Capture the cell that displays the provided text and extract its [X, Y] central coordinate. 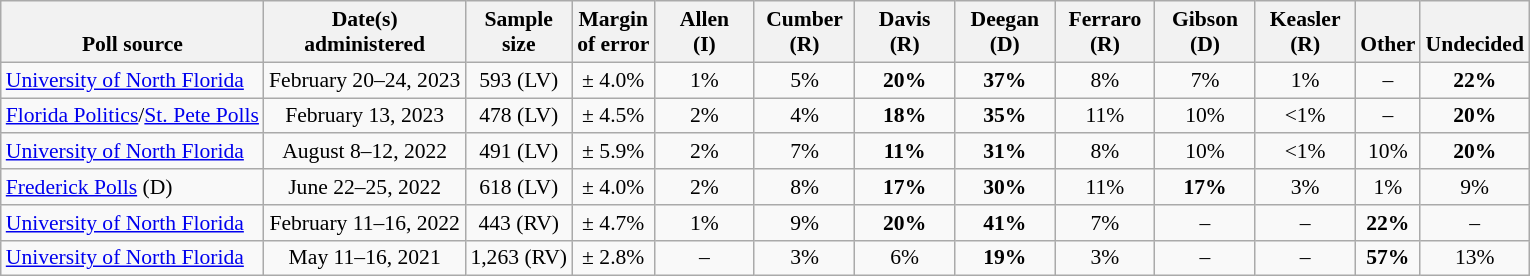
Cumber(R) [804, 32]
19% [1005, 258]
31% [1005, 152]
1,263 (RV) [518, 258]
41% [1005, 223]
593 (LV) [518, 80]
Marginof error [613, 32]
35% [1005, 116]
Undecided [1474, 32]
491 (LV) [518, 152]
June 22–25, 2022 [364, 187]
618 (LV) [518, 187]
Allen(I) [704, 32]
30% [1005, 187]
± 5.9% [613, 152]
57% [1388, 258]
443 (RV) [518, 223]
February 11–16, 2022 [364, 223]
478 (LV) [518, 116]
February 13, 2023 [364, 116]
4% [804, 116]
Other [1388, 32]
± 4.7% [613, 223]
Keasler(R) [1305, 32]
Deegan(D) [1005, 32]
Ferraro(R) [1105, 32]
Date(s)administered [364, 32]
± 4.5% [613, 116]
5% [804, 80]
Florida Politics/St. Pete Polls [132, 116]
Poll source [132, 32]
6% [905, 258]
May 11–16, 2021 [364, 258]
Frederick Polls (D) [132, 187]
Samplesize [518, 32]
February 20–24, 2023 [364, 80]
Gibson(D) [1205, 32]
37% [1005, 80]
± 2.8% [613, 258]
18% [905, 116]
August 8–12, 2022 [364, 152]
Davis(R) [905, 32]
13% [1474, 258]
